Scan for the cell matching the given text and deliver its (X, Y) coordinate at center. 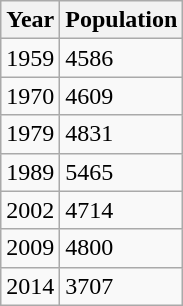
1989 (30, 172)
1959 (30, 58)
4831 (122, 134)
2009 (30, 248)
4800 (122, 248)
4586 (122, 58)
4714 (122, 210)
5465 (122, 172)
1970 (30, 96)
2014 (30, 286)
4609 (122, 96)
3707 (122, 286)
Population (122, 20)
Year (30, 20)
2002 (30, 210)
1979 (30, 134)
